Return (X, Y) of the center of cell containing provided text 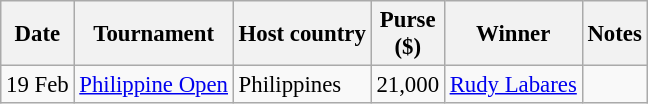
Notes (614, 34)
Host country (302, 34)
Philippines (302, 85)
Purse($) (408, 34)
Tournament (154, 34)
21,000 (408, 85)
Date (38, 34)
Winner (513, 34)
19 Feb (38, 85)
Philippine Open (154, 85)
Rudy Labares (513, 85)
